For the text-containing cell, return its midpoint in [x, y] coordinate format. 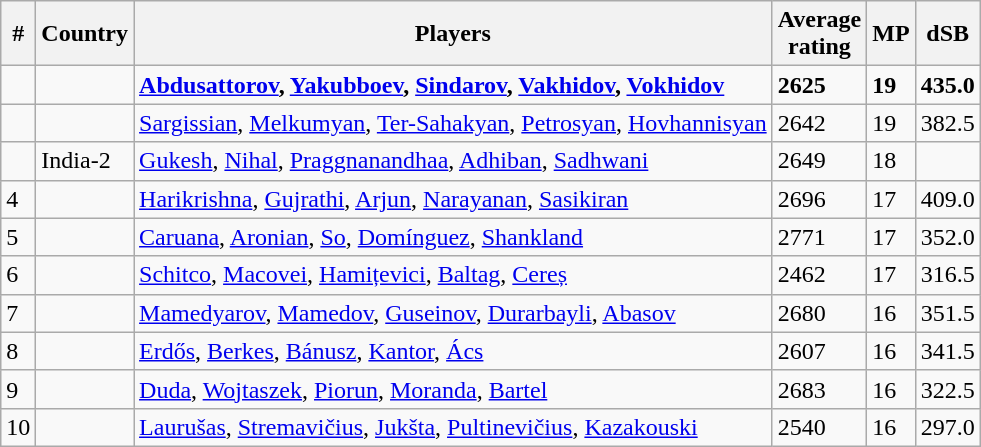
2771 [820, 237]
322.5 [948, 389]
Duda, Wojtaszek, Piorun, Moranda, Bartel [454, 389]
Averagerating [820, 34]
2642 [820, 123]
2683 [820, 389]
4 [18, 199]
Schitco, Macovei, Hamițevici, Baltag, Cereș [454, 275]
7 [18, 313]
2540 [820, 427]
Country [85, 34]
9 [18, 389]
382.5 [948, 123]
10 [18, 427]
India-2 [85, 161]
435.0 [948, 85]
MP [891, 34]
2607 [820, 351]
2649 [820, 161]
351.5 [948, 313]
dSB [948, 34]
2696 [820, 199]
Harikrishna, Gujrathi, Arjun, Narayanan, Sasikiran [454, 199]
2462 [820, 275]
2680 [820, 313]
Erdős, Berkes, Bánusz, Kantor, Ács [454, 351]
Players [454, 34]
409.0 [948, 199]
352.0 [948, 237]
341.5 [948, 351]
297.0 [948, 427]
Abdusattorov, Yakubboev, Sindarov, Vakhidov, Vokhidov [454, 85]
Gukesh, Nihal, Praggnanandhaa, Adhiban, Sadhwani [454, 161]
8 [18, 351]
6 [18, 275]
Laurušas, Stremavičius, Jukšta, Pultinevičius, Kazakouski [454, 427]
5 [18, 237]
316.5 [948, 275]
# [18, 34]
18 [891, 161]
Sargissian, Melkumyan, Ter-Sahakyan, Petrosyan, Hovhannisyan [454, 123]
2625 [820, 85]
Mamedyarov, Mamedov, Guseinov, Durarbayli, Abasov [454, 313]
Caruana, Aronian, So, Domínguez, Shankland [454, 237]
